From the cell containing the given text, extract its center point as [X, Y] coordinate. 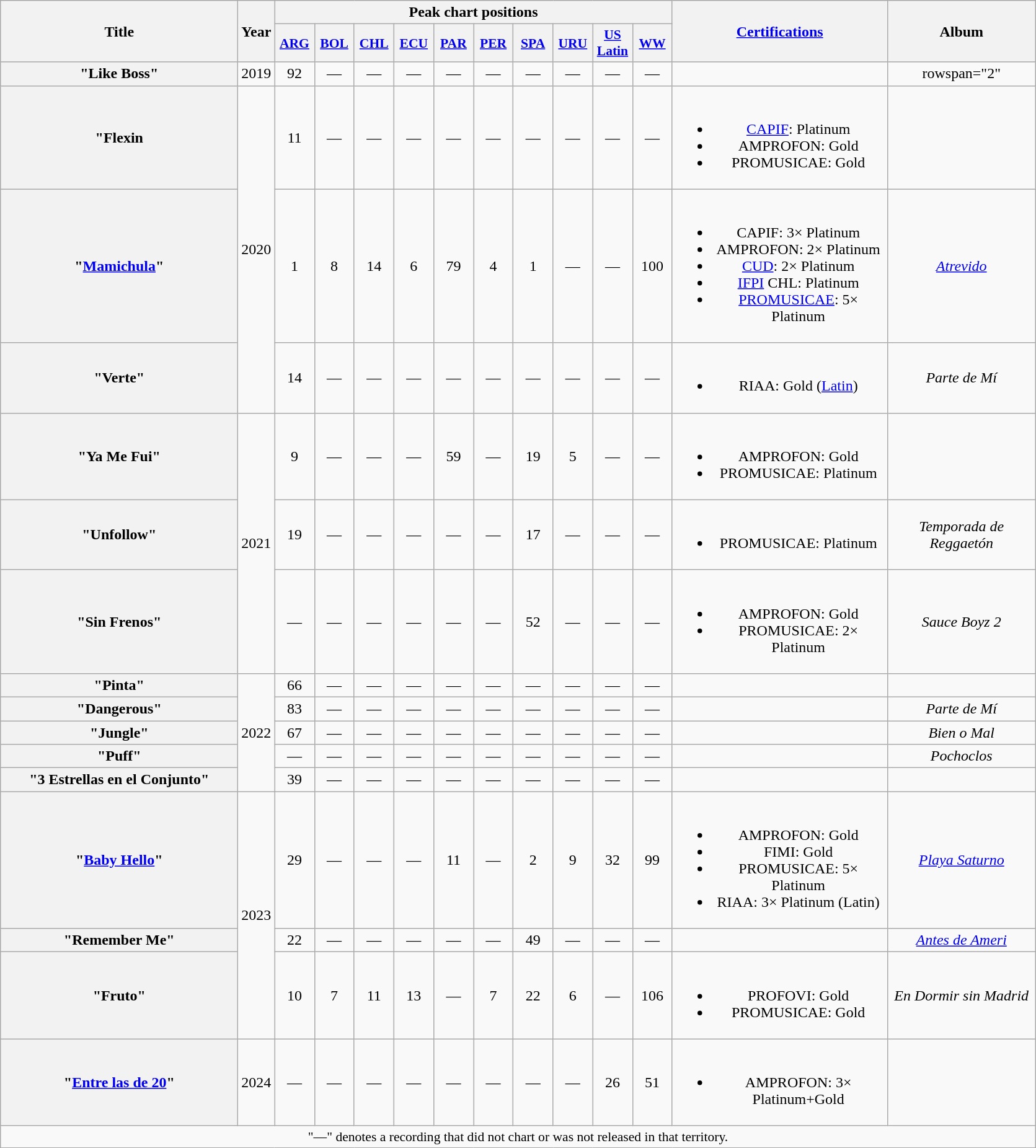
URU [573, 43]
ARG [294, 43]
Album [961, 31]
Temporada de Reggaetón [961, 534]
67 [294, 732]
ECU [414, 43]
BOL [334, 43]
"Flexin [119, 138]
83 [294, 709]
"Ya Me Fui" [119, 456]
8 [334, 266]
92 [294, 74]
99 [652, 860]
"Entre las de 20" [119, 1082]
"3 Estrellas en el Conjunto" [119, 780]
"Baby Hello" [119, 860]
PROFOVI: GoldPROMUSICAE: Gold [780, 996]
51 [652, 1082]
2019 [257, 74]
Sauce Boyz 2 [961, 621]
49 [533, 940]
Pochoclos [961, 756]
"Sin Frenos" [119, 621]
5 [573, 456]
59 [453, 456]
17 [533, 534]
PAR [453, 43]
AMPROFON: GoldFIMI: GoldPROMUSICAE: 5× PlatinumRIAA: 3× Platinum (Latin) [780, 860]
2021 [257, 543]
Peak chart positions [474, 12]
26 [613, 1082]
Atrevido [961, 266]
"Dangerous" [119, 709]
SPA [533, 43]
10 [294, 996]
39 [294, 780]
Title [119, 31]
Antes de Ameri [961, 940]
PROMUSICAE: Platinum [780, 534]
2024 [257, 1082]
106 [652, 996]
AMPROFON: 3× Platinum+Gold [780, 1082]
52 [533, 621]
"Remember Me" [119, 940]
"Verte" [119, 378]
"Pinta" [119, 685]
"—" denotes a recording that did not chart or was not released in that territory. [518, 1137]
79 [453, 266]
66 [294, 685]
2020 [257, 249]
2023 [257, 915]
4 [494, 266]
AMPROFON: GoldPROMUSICAE: Platinum [780, 456]
13 [414, 996]
32 [613, 860]
"Mamichula" [119, 266]
rowspan="2" [961, 74]
PER [494, 43]
Playa Saturno [961, 860]
"Like Boss" [119, 74]
"Puff" [119, 756]
Certifications [780, 31]
"Fruto" [119, 996]
RIAA: Gold (Latin) [780, 378]
100 [652, 266]
CAPIF: PlatinumAMPROFON: GoldPROMUSICAE: Gold [780, 138]
29 [294, 860]
"Unfollow" [119, 534]
USLatin [613, 43]
Bien o Mal [961, 732]
"Jungle" [119, 732]
En Dormir sin Madrid [961, 996]
Year [257, 31]
WW [652, 43]
AMPROFON: GoldPROMUSICAE: 2× Platinum [780, 621]
2 [533, 860]
CHL [374, 43]
CAPIF: 3× PlatinumAMPROFON: 2× PlatinumCUD: 2× PlatinumIFPI CHL: PlatinumPROMUSICAE: 5× Platinum [780, 266]
2022 [257, 732]
